Return [X, Y] of the center of cell containing provided text 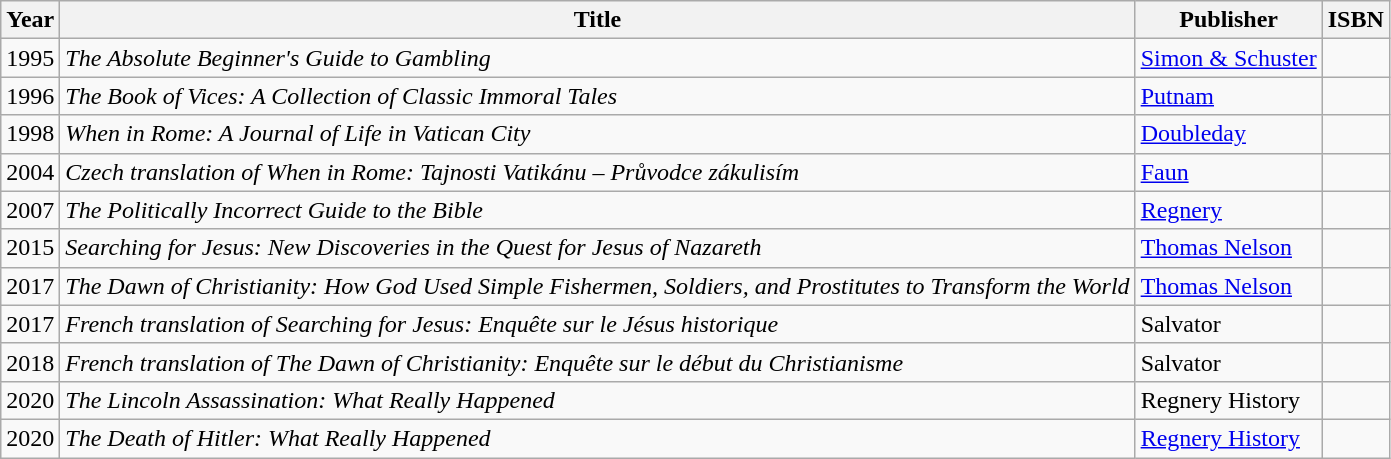
The Dawn of Christianity: How God Used Simple Fishermen, Soldiers, and Prostitutes to Transform the World [598, 286]
The Politically Incorrect Guide to the Bible [598, 210]
When in Rome: A Journal of Life in Vatican City [598, 134]
2015 [30, 248]
Putnam [1228, 96]
The Lincoln Assassination: What Really Happened [598, 400]
Faun [1228, 172]
The Absolute Beginner's Guide to Gambling [598, 58]
Year [30, 20]
1996 [30, 96]
French translation of The Dawn of Christianity: Enquête sur le début du Christianisme [598, 362]
Regnery [1228, 210]
1995 [30, 58]
Czech translation of When in Rome: Tajnosti Vatikánu – Průvodce zákulisím [598, 172]
The Death of Hitler: What Really Happened [598, 438]
The Book of Vices: A Collection of Classic Immoral Tales [598, 96]
Title [598, 20]
ISBN [1356, 20]
2004 [30, 172]
Publisher [1228, 20]
Searching for Jesus: New Discoveries in the Quest for Jesus of Nazareth [598, 248]
French translation of Searching for Jesus: Enquête sur le Jésus historique [598, 324]
2018 [30, 362]
1998 [30, 134]
Simon & Schuster [1228, 58]
2007 [30, 210]
Doubleday [1228, 134]
